Find where the given text appears and provide that cell's center as [X, Y] coordinate. 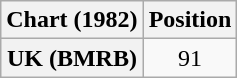
Chart (1982) [72, 20]
Position [190, 20]
91 [190, 58]
UK (BMRB) [72, 58]
